Detect which cell encompasses the target text, then output its (X, Y) center coordinate. 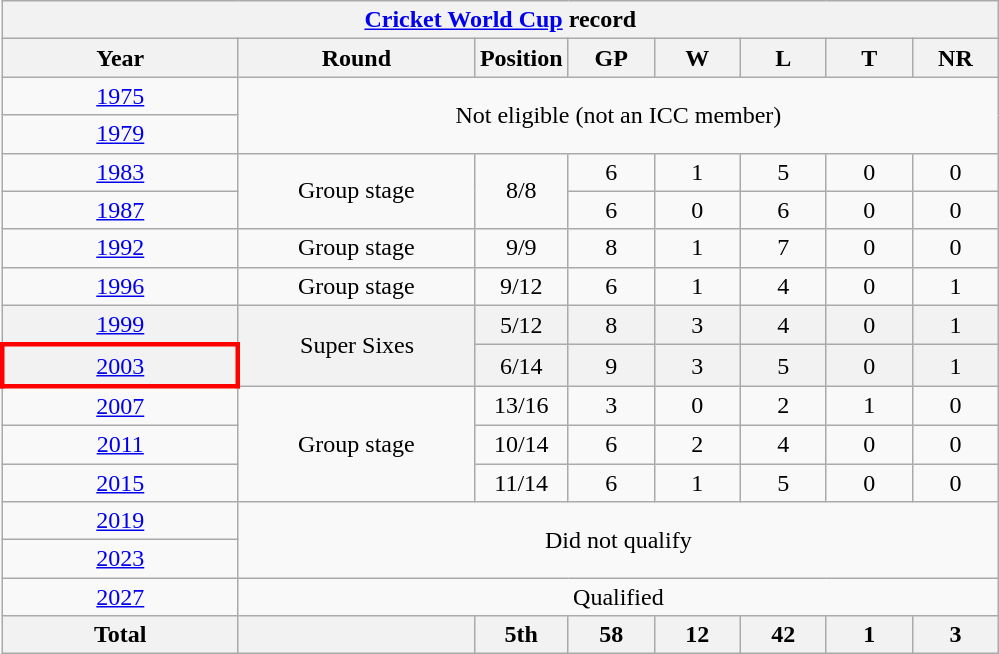
10/14 (521, 444)
1996 (120, 286)
13/16 (521, 406)
Total (120, 635)
Did not qualify (618, 540)
Position (521, 58)
7 (783, 248)
L (783, 58)
6/14 (521, 366)
9/12 (521, 286)
9/9 (521, 248)
8/8 (521, 191)
2007 (120, 406)
T (869, 58)
GP (611, 58)
2027 (120, 597)
5th (521, 635)
11/14 (521, 483)
2023 (120, 559)
42 (783, 635)
9 (611, 366)
5/12 (521, 325)
Round (356, 58)
1979 (120, 134)
12 (697, 635)
1992 (120, 248)
Year (120, 58)
2011 (120, 444)
2019 (120, 521)
2015 (120, 483)
1999 (120, 325)
Super Sixes (356, 346)
1987 (120, 210)
1975 (120, 96)
58 (611, 635)
Cricket World Cup record (500, 20)
NR (955, 58)
Qualified (618, 597)
Not eligible (not an ICC member) (618, 115)
W (697, 58)
1983 (120, 172)
2003 (120, 366)
